Determine the (x, y) coordinate at the center of the cell enclosing the given text.  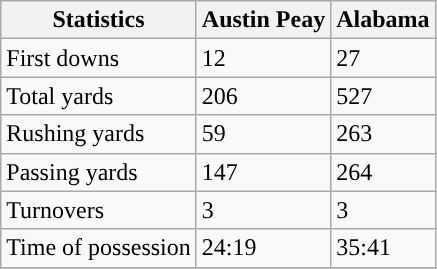
147 (263, 172)
27 (383, 58)
Alabama (383, 20)
59 (263, 134)
Time of possession (99, 248)
35:41 (383, 248)
First downs (99, 58)
263 (383, 134)
24:19 (263, 248)
Statistics (99, 20)
Turnovers (99, 210)
Passing yards (99, 172)
527 (383, 96)
206 (263, 96)
Total yards (99, 96)
264 (383, 172)
12 (263, 58)
Rushing yards (99, 134)
Austin Peay (263, 20)
